Determine the [x, y] coordinate at the center of the cell enclosing the given text.  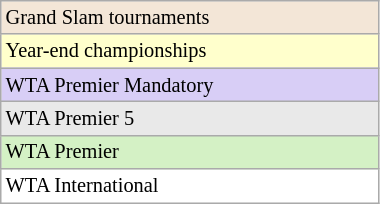
WTA Premier Mandatory [190, 85]
WTA International [190, 186]
WTA Premier [190, 152]
Grand Slam tournaments [190, 17]
WTA Premier 5 [190, 118]
Year-end championships [190, 51]
